Return the (x, y) coordinate for the center point of the cell that contains the specified text.  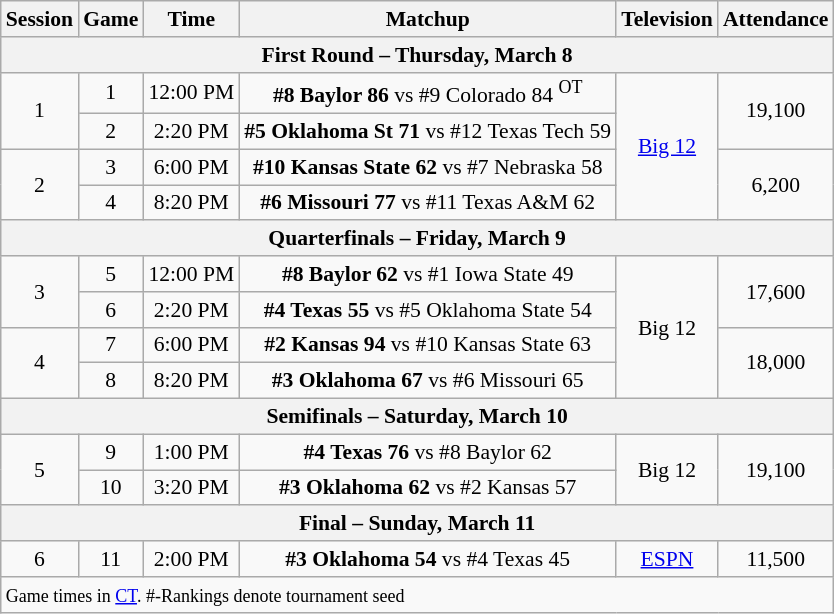
3:20 PM (191, 488)
#8 Baylor 62 vs #1 Iowa State 49 (428, 274)
#2 Kansas 94 vs #10 Kansas State 63 (428, 345)
#6 Missouri 77 vs #11 Texas A&M 62 (428, 203)
#10 Kansas State 62 vs #7 Nebraska 58 (428, 167)
7 (110, 345)
Session (40, 19)
#4 Texas 76 vs #8 Baylor 62 (428, 452)
10 (110, 488)
11 (110, 559)
2:00 PM (191, 559)
17,600 (776, 292)
Matchup (428, 19)
Television (667, 19)
11,500 (776, 559)
Time (191, 19)
Semifinals – Saturday, March 10 (418, 417)
1:00 PM (191, 452)
#3 Oklahoma 67 vs #6 Missouri 65 (428, 381)
Game (110, 19)
18,000 (776, 362)
9 (110, 452)
Final – Sunday, March 11 (418, 524)
#5 Oklahoma St 71 vs #12 Texas Tech 59 (428, 132)
#4 Texas 55 vs #5 Oklahoma State 54 (428, 310)
6,200 (776, 184)
Game times in CT. #-Rankings denote tournament seed (418, 595)
ESPN (667, 559)
Quarterfinals – Friday, March 9 (418, 239)
#3 Oklahoma 62 vs #2 Kansas 57 (428, 488)
#8 Baylor 86 vs #9 Colorado 84 OT (428, 92)
First Round – Thursday, March 8 (418, 55)
#3 Oklahoma 54 vs #4 Texas 45 (428, 559)
Attendance (776, 19)
8 (110, 381)
